Pinpoint the cell where the given text exists, returning its (X, Y) midpoint coordinate. 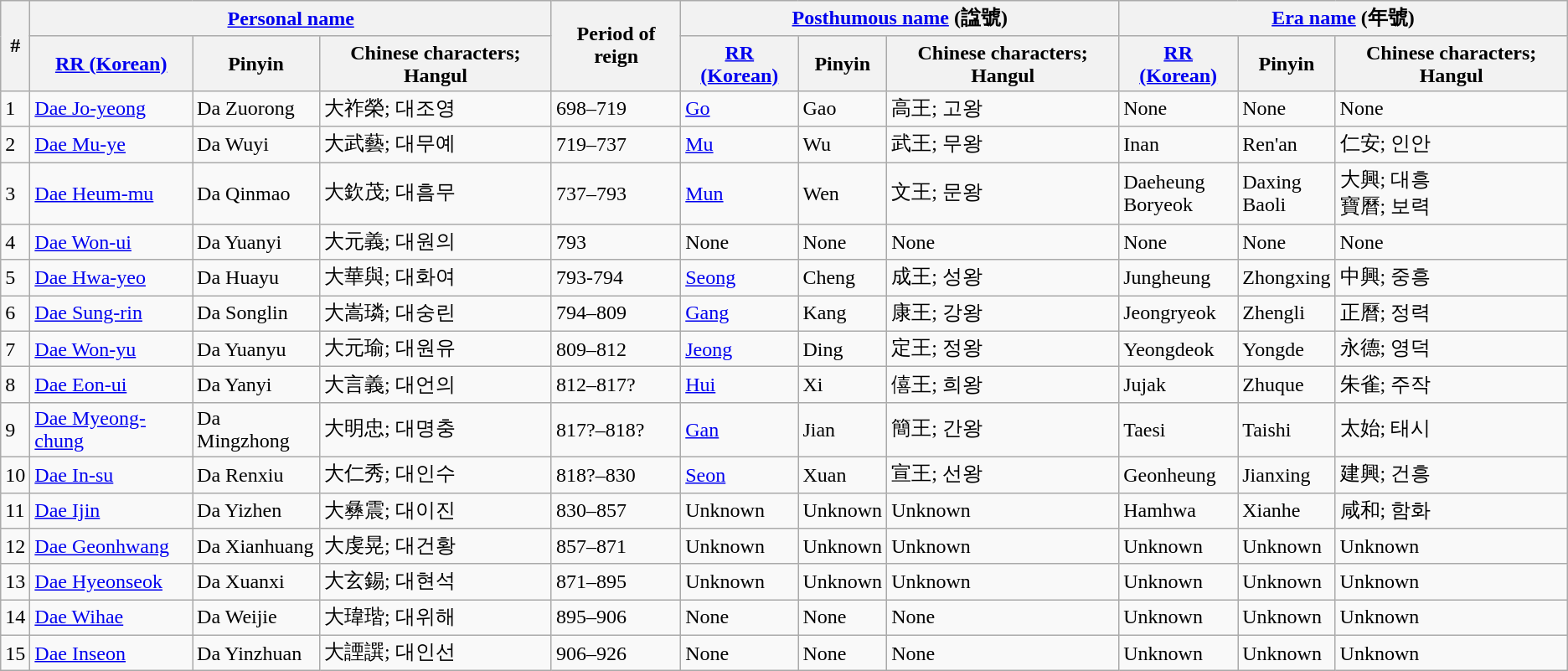
Da Weijie (256, 618)
Dae Hwa-yeo (111, 278)
大欽茂; 대흠무 (436, 194)
Da Huayu (256, 278)
11 (15, 511)
817?–818? (616, 429)
5 (15, 278)
Posthumous name (諡號) (900, 18)
Inan (1179, 144)
Da Xianhuang (256, 546)
Da Xuanxi (256, 581)
Dae In-su (111, 474)
Gan (740, 429)
Dae Hyeonseok (111, 581)
仁安; 인안 (1451, 144)
# (15, 46)
Zhengli (1287, 313)
文王; 문왕 (1003, 194)
Yongde (1287, 348)
Cheng (843, 278)
Jeongryeok (1179, 313)
Da Yuanyu (256, 348)
3 (15, 194)
Dae Myeong-chung (111, 429)
Da Yinzhuan (256, 653)
定王; 정왕 (1003, 348)
15 (15, 653)
Wen (843, 194)
Dae Inseon (111, 653)
Daxing Baoli (1287, 194)
建興; 건흥 (1451, 474)
Xi (843, 385)
698–719 (616, 109)
Da Wuyi (256, 144)
Dae Won-ui (111, 243)
719–737 (616, 144)
4 (15, 243)
809–812 (616, 348)
大元義; 대원의 (436, 243)
大興; 대흥 寶曆; 보력 (1451, 194)
正曆; 정력 (1451, 313)
Da Renxiu (256, 474)
Dae Won-yu (111, 348)
Personal name (291, 18)
906–926 (616, 653)
Hui (740, 385)
Period of reign (616, 46)
康王; 강왕 (1003, 313)
Da Mingzhong (256, 429)
Jianxing (1287, 474)
Daeheung Boryeok (1179, 194)
永德; 영덕 (1451, 348)
宣王; 선왕 (1003, 474)
大嵩璘; 대숭린 (436, 313)
13 (15, 581)
2 (15, 144)
大華與; 대화여 (436, 278)
大元瑜; 대원유 (436, 348)
793-794 (616, 278)
Gang (740, 313)
簡王; 간왕 (1003, 429)
871–895 (616, 581)
14 (15, 618)
7 (15, 348)
大武藝; 대무예 (436, 144)
Dae Jo-yeong (111, 109)
737–793 (616, 194)
Da Yanyi (256, 385)
Da Songlin (256, 313)
812–817? (616, 385)
830–857 (616, 511)
895–906 (616, 618)
793 (616, 243)
Taishi (1287, 429)
1 (15, 109)
大祚榮; 대조영 (436, 109)
咸和; 함화 (1451, 511)
Xuan (843, 474)
Yeongdeok (1179, 348)
大仁秀; 대인수 (436, 474)
大瑋瑎; 대위해 (436, 618)
Geonheung (1179, 474)
Jujak (1179, 385)
朱雀; 주작 (1451, 385)
Ren'an (1287, 144)
Seon (740, 474)
12 (15, 546)
Dae Ijin (111, 511)
Dae Sung-rin (111, 313)
Da Yizhen (256, 511)
Dae Mu-ye (111, 144)
大虔晃; 대건황 (436, 546)
Da Qinmao (256, 194)
Ding (843, 348)
成王; 성왕 (1003, 278)
8 (15, 385)
Jungheung (1179, 278)
Jian (843, 429)
10 (15, 474)
Zhuque (1287, 385)
大明忠; 대명충 (436, 429)
Zhongxing (1287, 278)
Go (740, 109)
818?–830 (616, 474)
Dae Heum-mu (111, 194)
9 (15, 429)
Jeong (740, 348)
武王; 무왕 (1003, 144)
794–809 (616, 313)
高王; 고왕 (1003, 109)
Mu (740, 144)
Taesi (1179, 429)
Gao (843, 109)
Kang (843, 313)
大彝震; 대이진 (436, 511)
6 (15, 313)
Hamhwa (1179, 511)
大言義; 대언의 (436, 385)
Da Yuanyi (256, 243)
Dae Eon-ui (111, 385)
Xianhe (1287, 511)
857–871 (616, 546)
Era name (年號) (1344, 18)
Dae Wihae (111, 618)
Dae Geonhwang (111, 546)
大諲譔; 대인선 (436, 653)
僖王; 희왕 (1003, 385)
Da Zuorong (256, 109)
大玄錫; 대현석 (436, 581)
Seong (740, 278)
Mun (740, 194)
中興; 중흥 (1451, 278)
Wu (843, 144)
太始; 태시 (1451, 429)
